From the cell containing the given text, extract its center point as (x, y) coordinate. 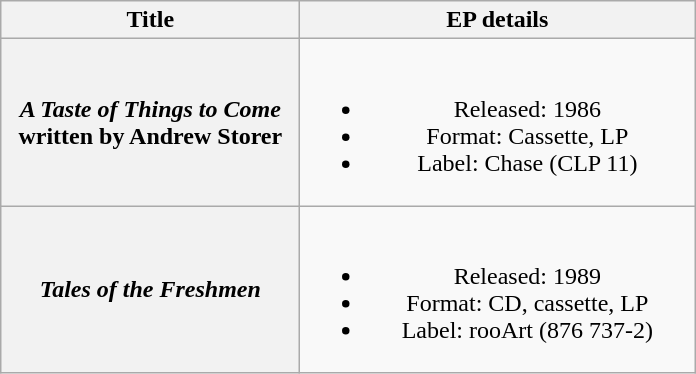
EP details (498, 20)
Released: 1986Format: Cassette, LPLabel: Chase (CLP 11) (498, 122)
Tales of the Freshmen (150, 290)
A Taste of Things to Come written by Andrew Storer (150, 122)
Released: 1989Format: CD, cassette, LPLabel: rooArt (876 737-2) (498, 290)
Title (150, 20)
